Scan for the cell matching the given text and deliver its [x, y] coordinate at center. 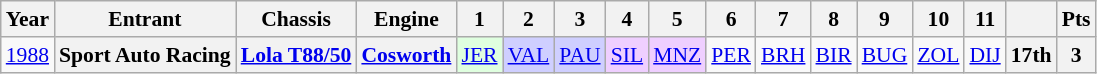
4 [628, 19]
2 [529, 19]
Year [28, 19]
ZOL [938, 55]
BUG [885, 55]
VAL [529, 55]
11 [984, 19]
9 [885, 19]
PAU [580, 55]
5 [677, 19]
Sport Auto Racing [145, 55]
6 [731, 19]
PER [731, 55]
17th [1032, 55]
BIR [833, 55]
Cosworth [406, 55]
1988 [28, 55]
1 [479, 19]
Chassis [296, 19]
10 [938, 19]
7 [784, 19]
DIJ [984, 55]
JER [479, 55]
BRH [784, 55]
MNZ [677, 55]
Engine [406, 19]
Entrant [145, 19]
8 [833, 19]
Pts [1076, 19]
Lola T88/50 [296, 55]
SIL [628, 55]
